Output the [X, Y] coordinate of the center of the cell containing the given text.  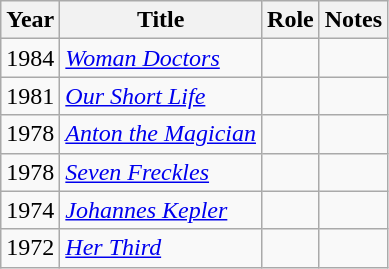
1974 [30, 210]
Title [161, 20]
1981 [30, 96]
Her Third [161, 248]
1984 [30, 58]
Notes [353, 20]
Year [30, 20]
Our Short Life [161, 96]
Anton the Magician [161, 134]
Seven Freckles [161, 172]
Johannes Kepler [161, 210]
1972 [30, 248]
Woman Doctors [161, 58]
Role [291, 20]
